Output the (X, Y) coordinate of the center of the cell containing the given text.  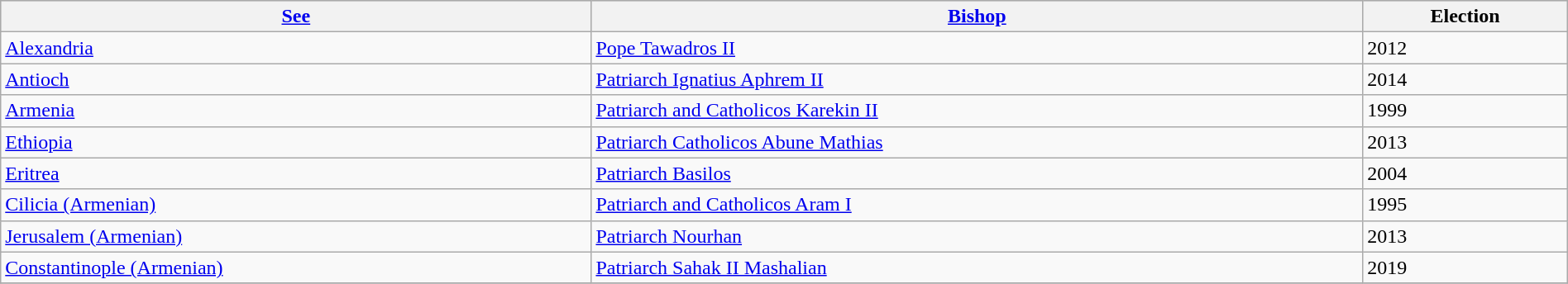
Patriarch Basilos (978, 173)
Pope Tawadros II (978, 48)
Eritrea (296, 173)
See (296, 17)
Constantinople (Armenian) (296, 267)
Ethiopia (296, 142)
2012 (1465, 48)
2019 (1465, 267)
Election (1465, 17)
Jerusalem (Armenian) (296, 236)
1999 (1465, 111)
2004 (1465, 173)
Bishop (978, 17)
1995 (1465, 205)
Alexandria (296, 48)
Patriarch and Catholicos Aram I (978, 205)
Patriarch Nourhan (978, 236)
Patriarch Catholicos Abune Mathias (978, 142)
Cilicia (Armenian) (296, 205)
2014 (1465, 79)
Patriarch Sahak II Mashalian (978, 267)
Antioch (296, 79)
Armenia (296, 111)
Patriarch and Catholicos Karekin II (978, 111)
Patriarch Ignatius Aphrem II (978, 79)
